Extract the [X, Y] coordinate from the center of the cell holding the provided text.  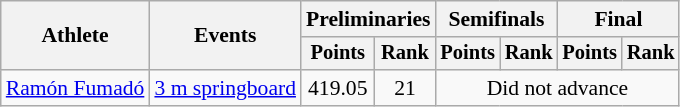
Ramón Fumadó [76, 88]
21 [406, 88]
Preliminaries [368, 19]
Did not advance [557, 88]
Athlete [76, 36]
Semifinals [496, 19]
419.05 [338, 88]
3 m springboard [225, 88]
Final [618, 19]
Events [225, 36]
